Return the (X, Y) coordinate for the center point of the cell that contains the specified text.  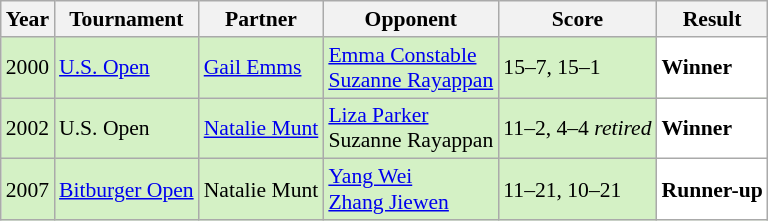
2007 (28, 190)
15–7, 15–1 (577, 68)
11–21, 10–21 (577, 190)
Bitburger Open (126, 190)
11–2, 4–4 retired (577, 128)
Result (712, 19)
Liza Parker Suzanne Rayappan (410, 128)
Tournament (126, 19)
Yang Wei Zhang Jiewen (410, 190)
Runner-up (712, 190)
Partner (262, 19)
Gail Emms (262, 68)
2002 (28, 128)
2000 (28, 68)
Year (28, 19)
Score (577, 19)
Emma Constable Suzanne Rayappan (410, 68)
Opponent (410, 19)
